Scan for the cell matching the given text and deliver its (X, Y) coordinate at center. 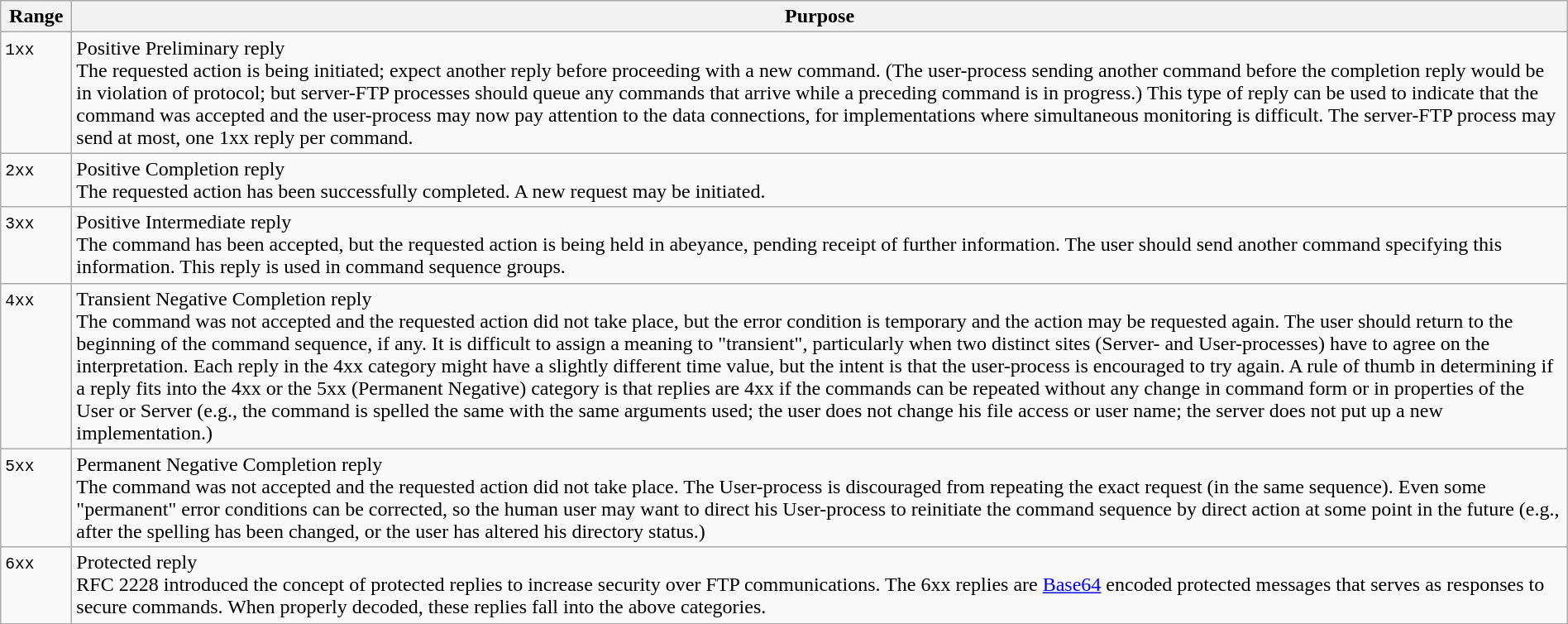
Positive Completion replyThe requested action has been successfully completed. A new request may be initiated. (820, 180)
1xx (36, 93)
2xx (36, 180)
Purpose (820, 17)
4xx (36, 366)
5xx (36, 498)
Range (36, 17)
3xx (36, 245)
6xx (36, 585)
